Pinpoint the cell where the given text exists, returning its (x, y) midpoint coordinate. 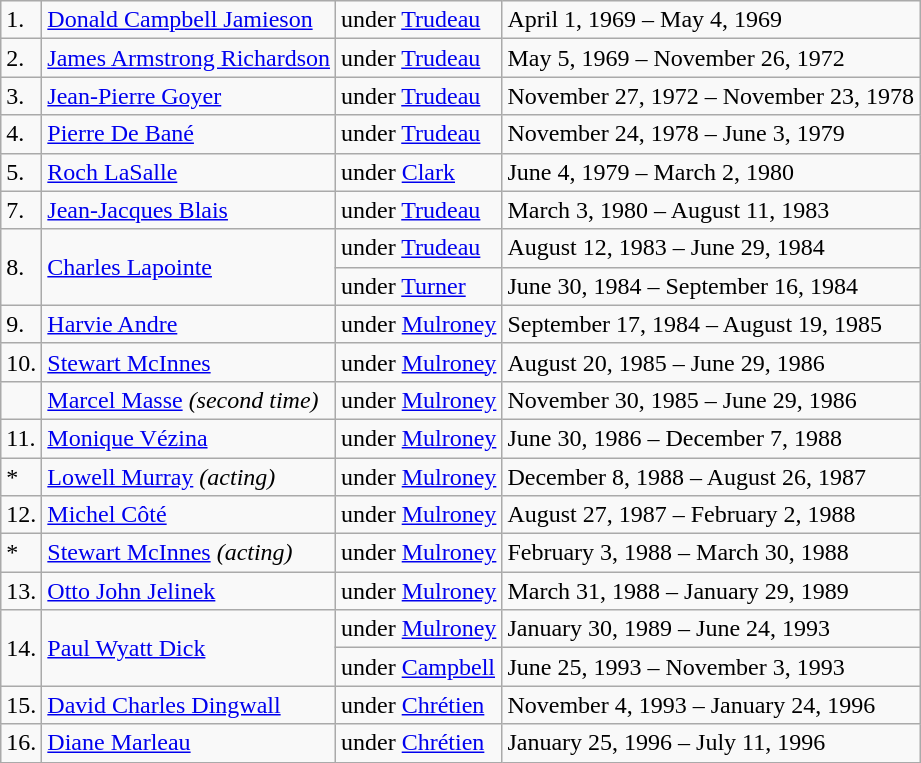
7. (22, 210)
2. (22, 58)
12. (22, 515)
November 4, 1993 – January 24, 1996 (711, 705)
under Campbell (419, 667)
Michel Côté (189, 515)
8. (22, 267)
3. (22, 96)
June 30, 1986 – December 7, 1988 (711, 438)
August 20, 1985 – June 29, 1986 (711, 362)
Stewart McInnes (189, 362)
under Turner (419, 286)
February 3, 1988 – March 30, 1988 (711, 553)
January 25, 1996 – July 11, 1996 (711, 743)
August 27, 1987 – February 2, 1988 (711, 515)
Diane Marleau (189, 743)
June 30, 1984 – September 16, 1984 (711, 286)
June 25, 1993 – November 3, 1993 (711, 667)
14. (22, 648)
under Clark (419, 172)
11. (22, 438)
Charles Lapointe (189, 267)
Stewart McInnes (acting) (189, 553)
Otto John Jelinek (189, 591)
November 24, 1978 – June 3, 1979 (711, 134)
August 12, 1983 – June 29, 1984 (711, 248)
Lowell Murray (acting) (189, 477)
September 17, 1984 – August 19, 1985 (711, 324)
James Armstrong Richardson (189, 58)
5. (22, 172)
May 5, 1969 – November 26, 1972 (711, 58)
Paul Wyatt Dick (189, 648)
1. (22, 20)
November 30, 1985 – June 29, 1986 (711, 400)
Jean-Pierre Goyer (189, 96)
March 3, 1980 – August 11, 1983 (711, 210)
Harvie Andre (189, 324)
Roch LaSalle (189, 172)
Monique Vézina (189, 438)
13. (22, 591)
16. (22, 743)
4. (22, 134)
December 8, 1988 – August 26, 1987 (711, 477)
April 1, 1969 – May 4, 1969 (711, 20)
9. (22, 324)
Pierre De Bané (189, 134)
10. (22, 362)
Donald Campbell Jamieson (189, 20)
Jean-Jacques Blais (189, 210)
March 31, 1988 – January 29, 1989 (711, 591)
15. (22, 705)
January 30, 1989 – June 24, 1993 (711, 629)
David Charles Dingwall (189, 705)
June 4, 1979 – March 2, 1980 (711, 172)
Marcel Masse (second time) (189, 400)
November 27, 1972 – November 23, 1978 (711, 96)
